For the text-containing cell, return its midpoint in [X, Y] coordinate format. 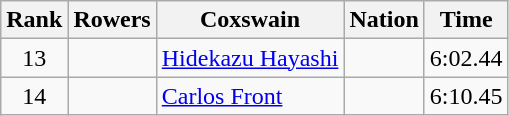
Rowers [112, 20]
Rank [34, 20]
Hidekazu Hayashi [250, 58]
13 [34, 58]
Carlos Front [250, 96]
6:10.45 [466, 96]
14 [34, 96]
Time [466, 20]
6:02.44 [466, 58]
Coxswain [250, 20]
Nation [384, 20]
